Locate the cell with the specified text and output its [X, Y] center coordinate. 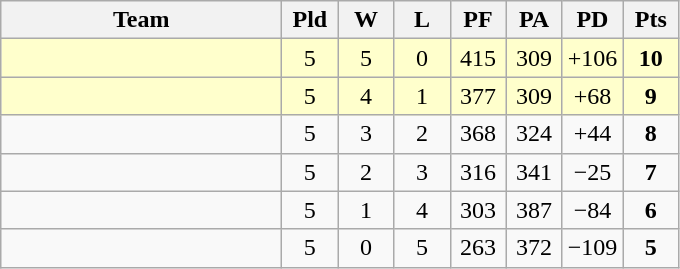
Team [142, 20]
7 [651, 172]
+44 [592, 134]
−109 [592, 248]
+106 [592, 58]
PA [534, 20]
L [422, 20]
415 [478, 58]
W [366, 20]
377 [478, 96]
Pts [651, 20]
372 [534, 248]
263 [478, 248]
−84 [592, 210]
−25 [592, 172]
9 [651, 96]
368 [478, 134]
316 [478, 172]
8 [651, 134]
10 [651, 58]
6 [651, 210]
324 [534, 134]
Pld [310, 20]
341 [534, 172]
PD [592, 20]
387 [534, 210]
303 [478, 210]
PF [478, 20]
+68 [592, 96]
